Identify which cell holds the provided text, then report its [X, Y] central coordinate. 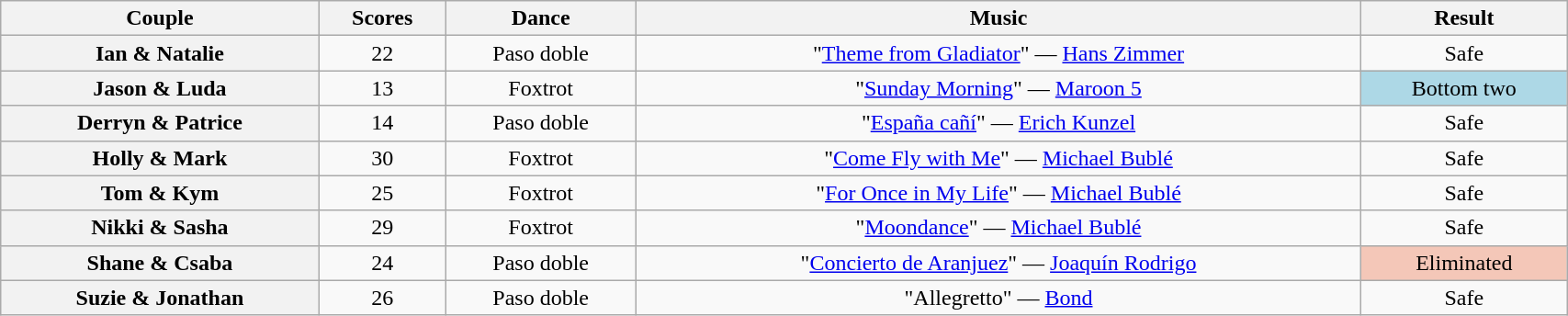
24 [382, 263]
Couple [160, 18]
"Come Fly with Me" — Michael Bublé [998, 158]
Holly & Mark [160, 158]
29 [382, 228]
"Allegretto" — Bond [998, 298]
"For Once in My Life" — Michael Bublé [998, 193]
Suzie & Jonathan [160, 298]
Nikki & Sasha [160, 228]
14 [382, 123]
13 [382, 88]
26 [382, 298]
25 [382, 193]
30 [382, 158]
Result [1464, 18]
"Theme from Gladiator" — Hans Zimmer [998, 53]
Tom & Kym [160, 193]
Derryn & Patrice [160, 123]
"Sunday Morning" — Maroon 5 [998, 88]
Eliminated [1464, 263]
Bottom two [1464, 88]
Dance [540, 18]
22 [382, 53]
"Concierto de Aranjuez" — Joaquín Rodrigo [998, 263]
Scores [382, 18]
Shane & Csaba [160, 263]
"España cañí" — Erich Kunzel [998, 123]
Music [998, 18]
"Moondance" — Michael Bublé [998, 228]
Jason & Luda [160, 88]
Ian & Natalie [160, 53]
